Capture the cell that displays the provided text and extract its [x, y] central coordinate. 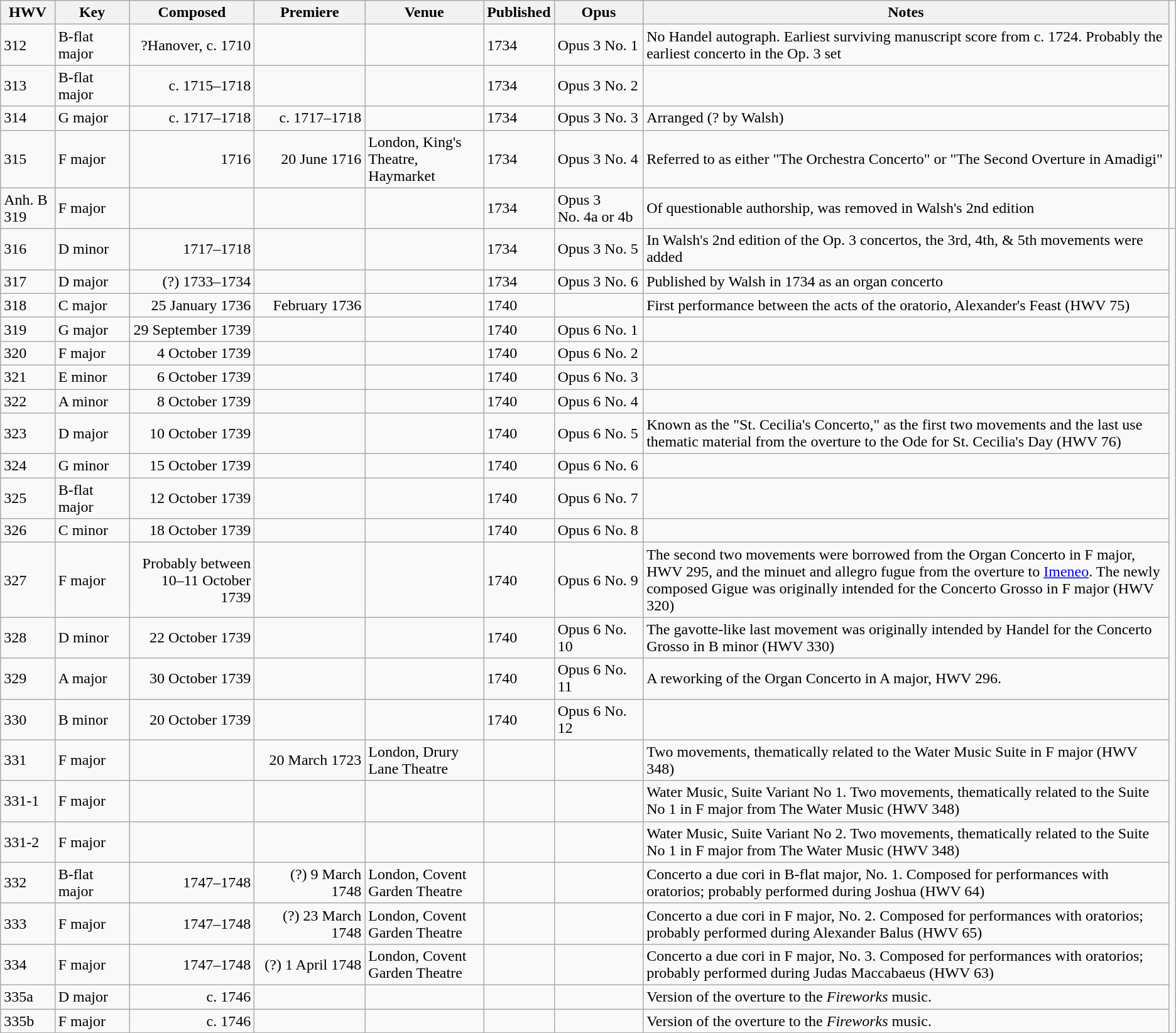
Concerto a due cori in F major, No. 2. Composed for performances with oratorios; probably performed during Alexander Balus (HWV 65) [906, 923]
Opus [599, 13]
Water Music, Suite Variant No 2. Two movements, thematically related to the Suite No 1 in F major from The Water Music (HWV 348) [906, 841]
330 [28, 720]
334 [28, 965]
Opus 6 No. 11 [599, 678]
HWV [28, 13]
20 March 1723 [310, 760]
A minor [92, 401]
The gavotte-like last movement was originally intended by Handel for the Concerto Grosso in B minor (HWV 330) [906, 638]
Water Music, Suite Variant No 1. Two movements, thematically related to the Suite No 1 in F major from The Water Music (HWV 348) [906, 801]
15 October 1739 [192, 466]
331-1 [28, 801]
Referred to as either "The Orchestra Concerto" or "The Second Overture in Amadigi" [906, 159]
329 [28, 678]
A major [92, 678]
Opus 3 No. 5 [599, 249]
(?) 9 March 1748 [310, 883]
20 June 1716 [310, 159]
(?) 23 March 1748 [310, 923]
c. 1715–1718 [192, 85]
Anh. B 319 [28, 208]
Opus 6 No. 10 [599, 638]
18 October 1739 [192, 531]
10 October 1739 [192, 433]
Probably between 10–11 October 1739 [192, 580]
Composed [192, 13]
335b [28, 1020]
29 September 1739 [192, 329]
323 [28, 433]
No Handel autograph. Earliest surviving manuscript score from c. 1724. Probably the earliest concerto in the Op. 3 set [906, 45]
Opus 3 No. 4 [599, 159]
319 [28, 329]
Opus 6 No. 5 [599, 433]
First performance between the acts of the oratorio, Alexander's Feast (HWV 75) [906, 305]
Published by Walsh in 1734 as an organ concerto [906, 281]
30 October 1739 [192, 678]
Opus 3 No. 3 [599, 118]
318 [28, 305]
?Hanover, c. 1710 [192, 45]
320 [28, 353]
20 October 1739 [192, 720]
C minor [92, 531]
1716 [192, 159]
315 [28, 159]
Opus 6 No. 9 [599, 580]
Opus 3 No. 1 [599, 45]
326 [28, 531]
325 [28, 499]
(?) 1 April 1748 [310, 965]
6 October 1739 [192, 377]
Opus 3 No. 4a or 4b [599, 208]
Opus 6 No. 6 [599, 466]
(?) 1733–1734 [192, 281]
G minor [92, 466]
Two movements, thematically related to the Water Music Suite in F major (HWV 348) [906, 760]
12 October 1739 [192, 499]
322 [28, 401]
1717–1718 [192, 249]
C major [92, 305]
327 [28, 580]
London, King's Theatre, Haymarket [425, 159]
Opus 6 No. 8 [599, 531]
Concerto a due cori in F major, No. 3. Composed for performances with oratorios; probably performed during Judas Maccabaeus (HWV 63) [906, 965]
E minor [92, 377]
Opus 6 No. 1 [599, 329]
Opus 6 No. 3 [599, 377]
Published [519, 13]
328 [28, 638]
A reworking of the Organ Concerto in A major, HWV 296. [906, 678]
In Walsh's 2nd edition of the Op. 3 concertos, the 3rd, 4th, & 5th movements were added [906, 249]
London, Drury Lane Theatre [425, 760]
314 [28, 118]
22 October 1739 [192, 638]
Premiere [310, 13]
324 [28, 466]
331 [28, 760]
Opus 6 No. 2 [599, 353]
321 [28, 377]
February 1736 [310, 305]
Of questionable authorship, was removed in Walsh's 2nd edition [906, 208]
25 January 1736 [192, 305]
331-2 [28, 841]
332 [28, 883]
333 [28, 923]
B minor [92, 720]
316 [28, 249]
Opus 6 No. 12 [599, 720]
4 October 1739 [192, 353]
312 [28, 45]
Opus 3 No. 6 [599, 281]
Arranged (? by Walsh) [906, 118]
313 [28, 85]
8 October 1739 [192, 401]
Opus 6 No. 7 [599, 499]
Opus 3 No. 2 [599, 85]
335a [28, 997]
317 [28, 281]
Opus 6 No. 4 [599, 401]
Concerto a due cori in B-flat major, No. 1. Composed for performances with oratorios; probably performed during Joshua (HWV 64) [906, 883]
Key [92, 13]
Notes [906, 13]
Venue [425, 13]
